Detect which cell encompasses the target text, then output its [x, y] center coordinate. 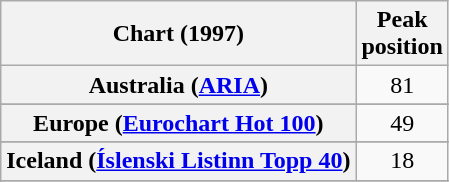
Australia (ARIA) [178, 85]
Peakposition [402, 34]
81 [402, 85]
Europe (Eurochart Hot 100) [178, 123]
Chart (1997) [178, 34]
Iceland (Íslenski Listinn Topp 40) [178, 161]
18 [402, 161]
49 [402, 123]
